Detect which cell encompasses the target text, then output its (X, Y) center coordinate. 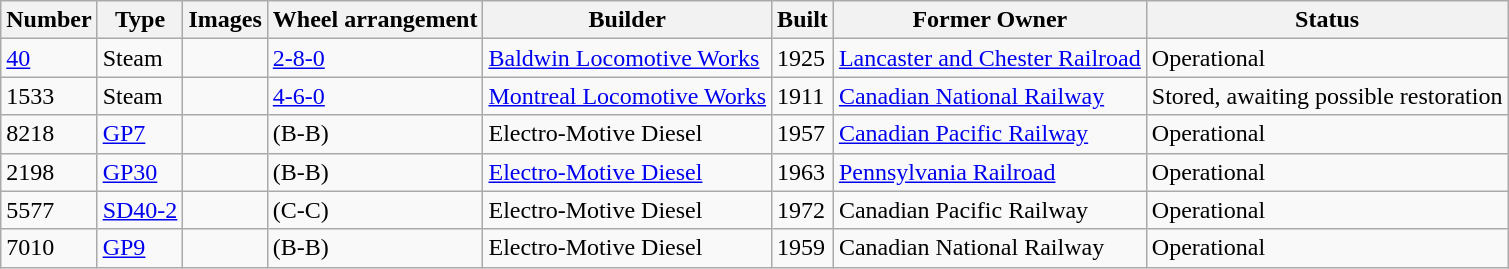
2-8-0 (375, 58)
Stored, awaiting possible restoration (1327, 96)
Former Owner (990, 20)
1957 (803, 134)
Images (225, 20)
Baldwin Locomotive Works (628, 58)
40 (49, 58)
Pennsylvania Railroad (990, 172)
7010 (49, 248)
1911 (803, 96)
Number (49, 20)
1959 (803, 248)
8218 (49, 134)
Wheel arrangement (375, 20)
Montreal Locomotive Works (628, 96)
SD40-2 (140, 210)
1533 (49, 96)
GP9 (140, 248)
2198 (49, 172)
Lancaster and Chester Railroad (990, 58)
Type (140, 20)
1972 (803, 210)
Built (803, 20)
4-6-0 (375, 96)
Status (1327, 20)
Builder (628, 20)
1963 (803, 172)
5577 (49, 210)
GP7 (140, 134)
1925 (803, 58)
(C-C) (375, 210)
GP30 (140, 172)
